Identify which cell holds the provided text, then report its (x, y) central coordinate. 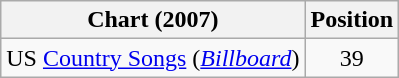
Chart (2007) (153, 20)
Position (352, 20)
39 (352, 58)
US Country Songs (Billboard) (153, 58)
